Determine the [x, y] coordinate at the center of the cell enclosing the given text.  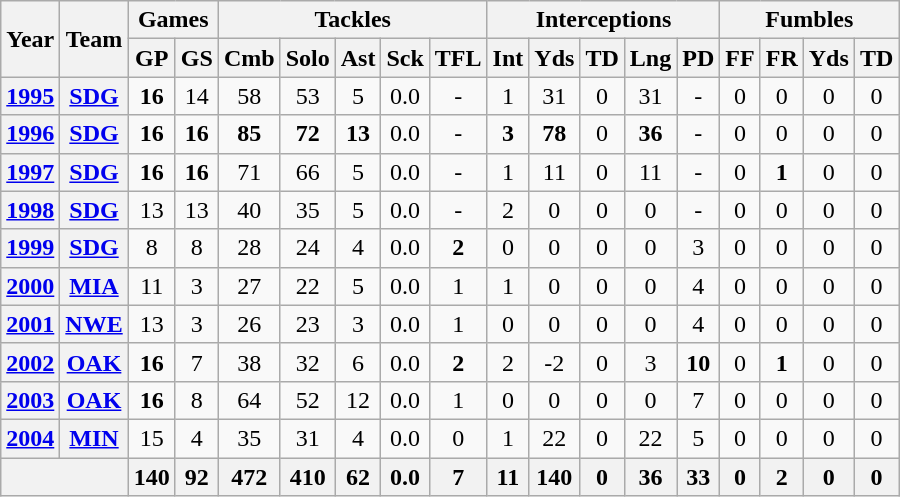
6 [358, 362]
85 [249, 134]
472 [249, 477]
64 [249, 400]
Tackles [352, 20]
27 [249, 286]
-2 [554, 362]
62 [358, 477]
78 [554, 134]
Cmb [249, 58]
92 [196, 477]
Year [30, 39]
Games [173, 20]
52 [308, 400]
26 [249, 324]
2003 [30, 400]
2002 [30, 362]
Lng [650, 58]
1999 [30, 248]
53 [308, 96]
GP [152, 58]
28 [249, 248]
12 [358, 400]
Int [508, 58]
58 [249, 96]
Ast [358, 58]
40 [249, 210]
72 [308, 134]
71 [249, 172]
410 [308, 477]
1996 [30, 134]
14 [196, 96]
2004 [30, 438]
38 [249, 362]
MIN [94, 438]
Sck [405, 58]
NWE [94, 324]
10 [698, 362]
23 [308, 324]
33 [698, 477]
32 [308, 362]
1998 [30, 210]
2001 [30, 324]
FF [740, 58]
Interceptions [604, 20]
24 [308, 248]
1995 [30, 96]
Fumbles [810, 20]
2000 [30, 286]
Team [94, 39]
GS [196, 58]
FR [782, 58]
TFL [458, 58]
15 [152, 438]
PD [698, 58]
Solo [308, 58]
MIA [94, 286]
66 [308, 172]
1997 [30, 172]
